Pinpoint the cell where the given text exists, returning its [X, Y] midpoint coordinate. 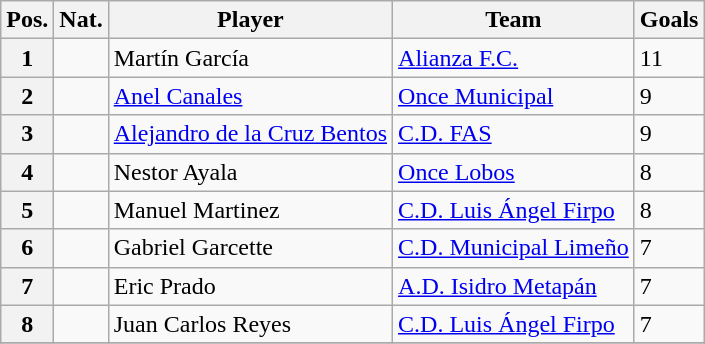
Team [514, 20]
Goals [669, 20]
Once Municipal [514, 96]
Alejandro de la Cruz Bentos [250, 134]
Pos. [28, 20]
6 [28, 248]
Player [250, 20]
Eric Prado [250, 286]
C.D. Municipal Limeño [514, 248]
3 [28, 134]
Gabriel Garcette [250, 248]
Juan Carlos Reyes [250, 324]
4 [28, 172]
Alianza F.C. [514, 58]
Anel Canales [250, 96]
Martín García [250, 58]
Manuel Martinez [250, 210]
C.D. FAS [514, 134]
Nat. [81, 20]
Once Lobos [514, 172]
Nestor Ayala [250, 172]
1 [28, 58]
11 [669, 58]
A.D. Isidro Metapán [514, 286]
2 [28, 96]
5 [28, 210]
